Search for the cell housing the specified text and yield its [x, y] center coordinate. 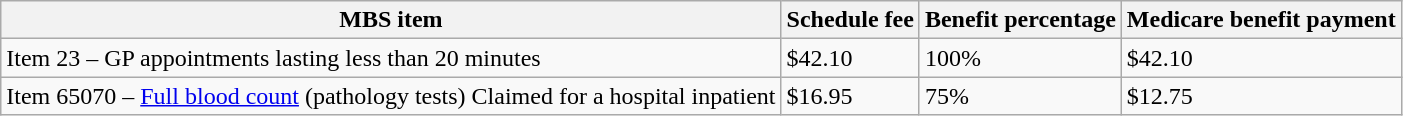
MBS item [391, 20]
$12.75 [1261, 96]
Benefit percentage [1020, 20]
100% [1020, 58]
Medicare benefit payment [1261, 20]
Schedule fee [850, 20]
Item 23 – GP appointments lasting less than 20 minutes [391, 58]
$16.95 [850, 96]
Item 65070 – Full blood count (pathology tests) Claimed for a hospital inpatient [391, 96]
75% [1020, 96]
